Pinpoint the cell where the given text exists, returning its [X, Y] midpoint coordinate. 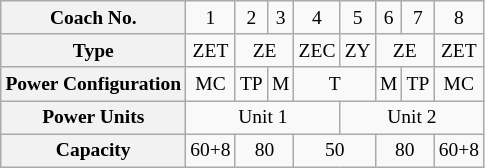
Power Units [94, 118]
50 [334, 150]
ZY [358, 50]
1 [211, 18]
T [334, 84]
ZEC [317, 50]
5 [358, 18]
Type [94, 50]
7 [418, 18]
4 [317, 18]
Power Configuration [94, 84]
2 [251, 18]
Coach No. [94, 18]
Unit 1 [263, 118]
6 [388, 18]
Capacity [94, 150]
Unit 2 [412, 118]
3 [280, 18]
8 [459, 18]
